Identify which cell holds the provided text, then report its (X, Y) central coordinate. 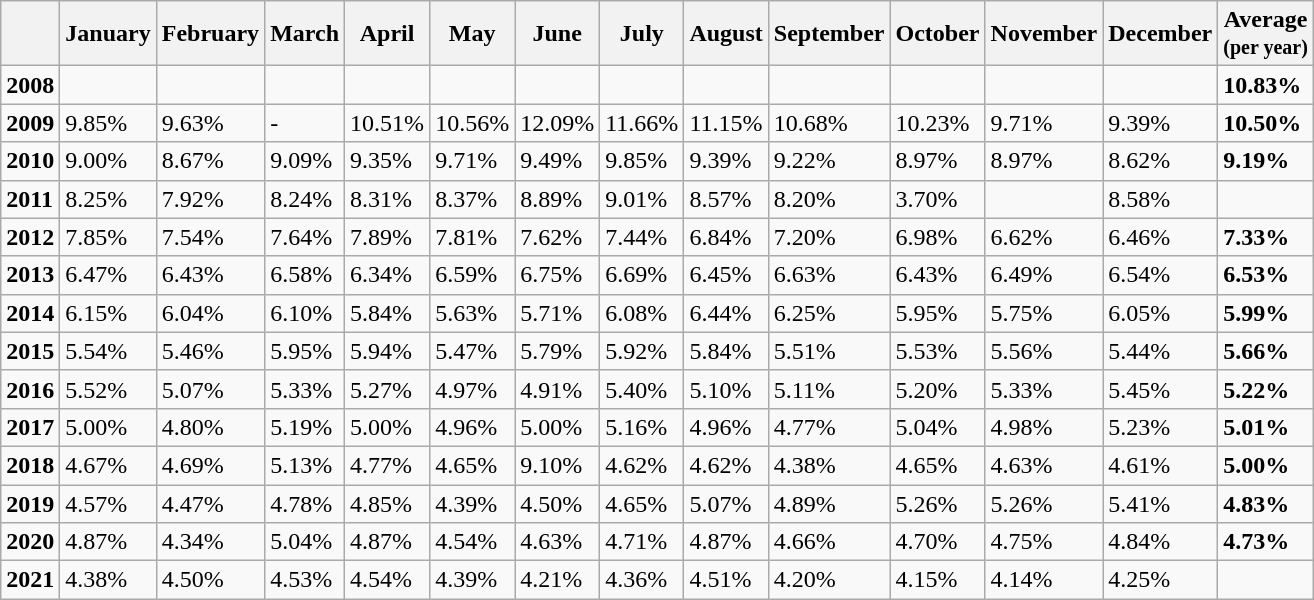
March (305, 34)
7.89% (388, 237)
8.57% (726, 199)
4.20% (829, 580)
11.15% (726, 123)
5.20% (938, 389)
6.05% (1160, 313)
5.01% (1266, 427)
February (210, 34)
4.61% (1160, 465)
5.13% (305, 465)
5.71% (558, 313)
4.67% (108, 465)
4.80% (210, 427)
5.51% (829, 351)
5.11% (829, 389)
5.63% (472, 313)
4.97% (472, 389)
3.70% (938, 199)
2012 (30, 237)
2010 (30, 161)
8.58% (1160, 199)
10.50% (1266, 123)
September (829, 34)
7.20% (829, 237)
5.94% (388, 351)
10.23% (938, 123)
8.89% (558, 199)
7.81% (472, 237)
8.67% (210, 161)
2015 (30, 351)
8.24% (305, 199)
2018 (30, 465)
9.00% (108, 161)
4.66% (829, 542)
4.51% (726, 580)
6.84% (726, 237)
4.36% (642, 580)
5.27% (388, 389)
2009 (30, 123)
4.91% (558, 389)
4.70% (938, 542)
4.85% (388, 503)
5.16% (642, 427)
6.98% (938, 237)
9.63% (210, 123)
5.46% (210, 351)
5.52% (108, 389)
9.10% (558, 465)
6.58% (305, 275)
5.22% (1266, 389)
6.69% (642, 275)
9.22% (829, 161)
9.19% (1266, 161)
June (558, 34)
4.84% (1160, 542)
9.35% (388, 161)
5.41% (1160, 503)
4.25% (1160, 580)
8.31% (388, 199)
6.47% (108, 275)
6.75% (558, 275)
6.46% (1160, 237)
5.23% (1160, 427)
4.69% (210, 465)
10.68% (829, 123)
May (472, 34)
October (938, 34)
7.33% (1266, 237)
8.25% (108, 199)
4.47% (210, 503)
November (1044, 34)
6.59% (472, 275)
4.89% (829, 503)
4.21% (558, 580)
6.15% (108, 313)
9.09% (305, 161)
8.62% (1160, 161)
8.37% (472, 199)
5.45% (1160, 389)
5.19% (305, 427)
12.09% (558, 123)
Average(per year) (1266, 34)
6.54% (1160, 275)
6.34% (388, 275)
4.14% (1044, 580)
7.85% (108, 237)
6.62% (1044, 237)
2017 (30, 427)
July (642, 34)
6.49% (1044, 275)
2014 (30, 313)
6.25% (829, 313)
7.44% (642, 237)
4.83% (1266, 503)
11.66% (642, 123)
10.51% (388, 123)
6.53% (1266, 275)
5.47% (472, 351)
7.54% (210, 237)
5.10% (726, 389)
December (1160, 34)
5.66% (1266, 351)
4.34% (210, 542)
6.04% (210, 313)
2020 (30, 542)
4.73% (1266, 542)
9.01% (642, 199)
10.56% (472, 123)
5.56% (1044, 351)
5.44% (1160, 351)
4.57% (108, 503)
4.75% (1044, 542)
6.44% (726, 313)
6.08% (642, 313)
7.62% (558, 237)
5.53% (938, 351)
4.78% (305, 503)
9.49% (558, 161)
2016 (30, 389)
7.64% (305, 237)
8.20% (829, 199)
5.92% (642, 351)
August (726, 34)
4.53% (305, 580)
January (108, 34)
5.99% (1266, 313)
- (305, 123)
4.15% (938, 580)
5.54% (108, 351)
6.63% (829, 275)
4.71% (642, 542)
6.45% (726, 275)
4.98% (1044, 427)
10.83% (1266, 85)
2021 (30, 580)
2008 (30, 85)
6.10% (305, 313)
7.92% (210, 199)
April (388, 34)
2011 (30, 199)
2019 (30, 503)
5.75% (1044, 313)
2013 (30, 275)
5.79% (558, 351)
5.40% (642, 389)
